Output the (x, y) coordinate of the center of the cell containing the given text.  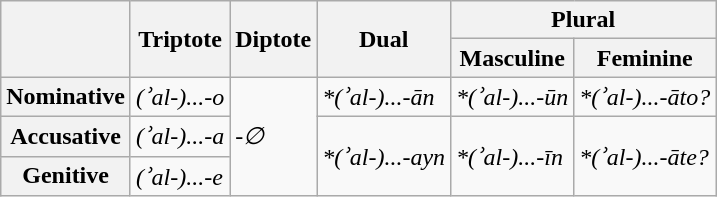
Accusative (66, 136)
(ʾal-)...-o (180, 97)
Triptote (180, 39)
Plural (584, 20)
Nominative (66, 97)
Masculine (512, 58)
Feminine (645, 58)
*(ʾal-)...-ayn (384, 156)
*(ʾal-)...-āto? (645, 97)
Dual (384, 39)
(ʾal-)...-a (180, 136)
Genitive (66, 176)
*(ʾal-)...-āte? (645, 156)
*(ʾal-)...-īn (512, 156)
*(ʾal-)...-ān (384, 97)
Diptote (274, 39)
-∅ (274, 136)
(ʾal-)...-e (180, 176)
*(ʾal-)...-ūn (512, 97)
